From the cell containing the given text, extract its center point as (X, Y) coordinate. 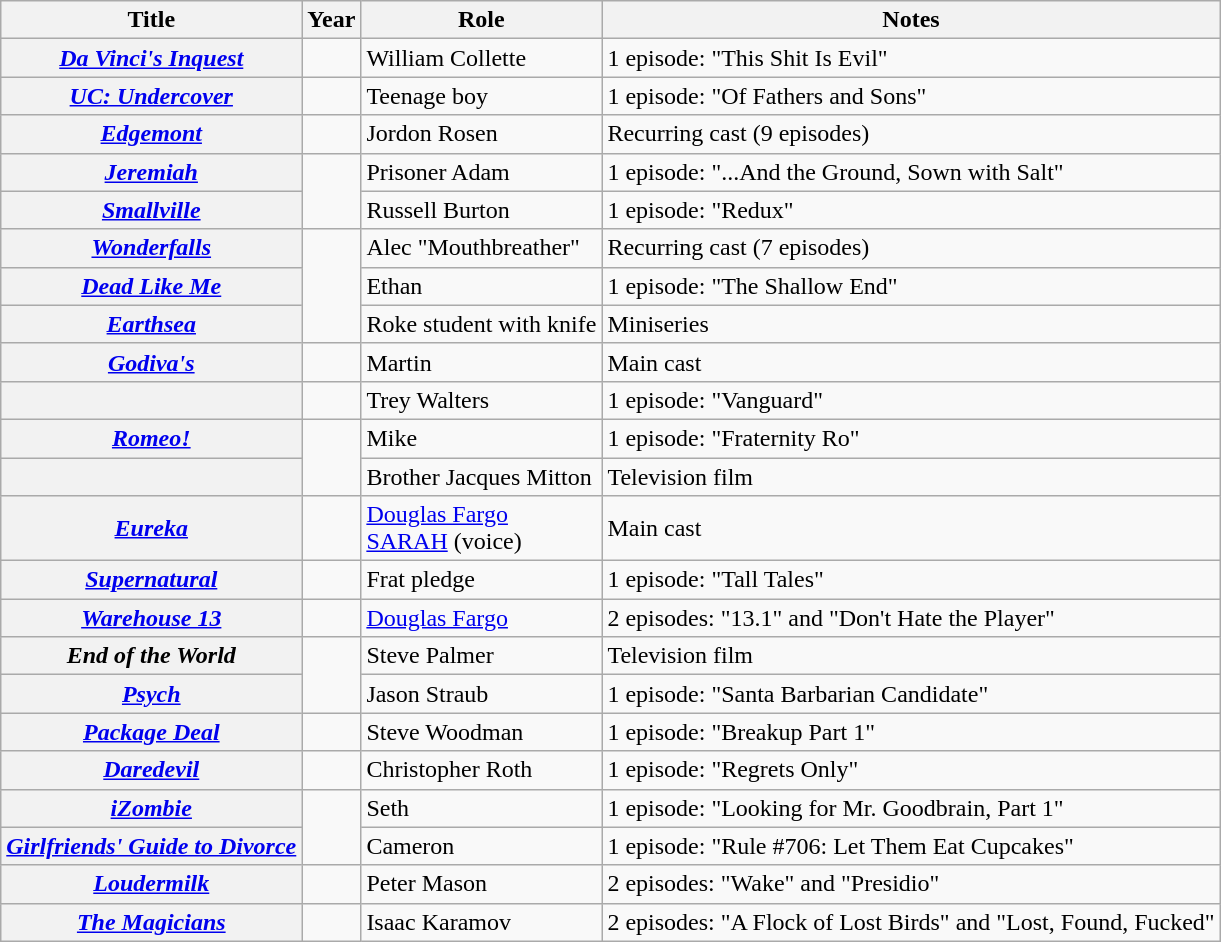
Roke student with knife (482, 324)
Girlfriends' Guide to Divorce (152, 846)
Alec "Mouthbreather" (482, 248)
Frat pledge (482, 580)
Warehouse 13 (152, 618)
Ethan (482, 286)
Year (332, 20)
Eureka (152, 528)
1 episode: "Vanguard" (911, 400)
Jordon Rosen (482, 134)
1 episode: "This Shit Is Evil" (911, 58)
Steve Palmer (482, 656)
Recurring cast (9 episodes) (911, 134)
1 episode: "Of Fathers and Sons" (911, 96)
Romeo! (152, 438)
Edgemont (152, 134)
Jeremiah (152, 172)
1 episode: "Regrets Only" (911, 770)
End of the World (152, 656)
2 episodes: "13.1" and "Don't Hate the Player" (911, 618)
iZombie (152, 808)
Godiva's (152, 362)
Douglas Fargo (482, 618)
Teenage boy (482, 96)
1 episode: "Looking for Mr. Goodbrain, Part 1" (911, 808)
1 episode: "Redux" (911, 210)
Psych (152, 694)
Role (482, 20)
Dead Like Me (152, 286)
Smallville (152, 210)
Martin (482, 362)
Peter Mason (482, 884)
2 episodes: "Wake" and "Presidio" (911, 884)
Trey Walters (482, 400)
Isaac Karamov (482, 922)
Earthsea (152, 324)
1 episode: "Tall Tales" (911, 580)
1 episode: "The Shallow End" (911, 286)
2 episodes: "A Flock of Lost Birds" and "Lost, Found, Fucked" (911, 922)
Recurring cast (7 episodes) (911, 248)
Mike (482, 438)
William Collette (482, 58)
The Magicians (152, 922)
1 episode: "Rule #706: Let Them Eat Cupcakes" (911, 846)
Douglas FargoSARAH (voice) (482, 528)
UC: Undercover (152, 96)
1 episode: "Santa Barbarian Candidate" (911, 694)
Title (152, 20)
Supernatural (152, 580)
1 episode: "...And the Ground, Sown with Salt" (911, 172)
Prisoner Adam (482, 172)
Steve Woodman (482, 732)
Daredevil (152, 770)
Russell Burton (482, 210)
Da Vinci's Inquest (152, 58)
1 episode: "Breakup Part 1" (911, 732)
Cameron (482, 846)
Package Deal (152, 732)
Jason Straub (482, 694)
Wonderfalls (152, 248)
Loudermilk (152, 884)
Christopher Roth (482, 770)
Notes (911, 20)
Miniseries (911, 324)
1 episode: "Fraternity Ro" (911, 438)
Brother Jacques Mitton (482, 477)
Seth (482, 808)
